Return the [X, Y] coordinate for the center point of the cell that contains the specified text.  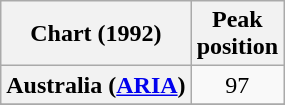
97 [237, 85]
Peakposition [237, 34]
Chart (1992) [96, 34]
Australia (ARIA) [96, 85]
